Output the [X, Y] coordinate of the center of the cell containing the given text.  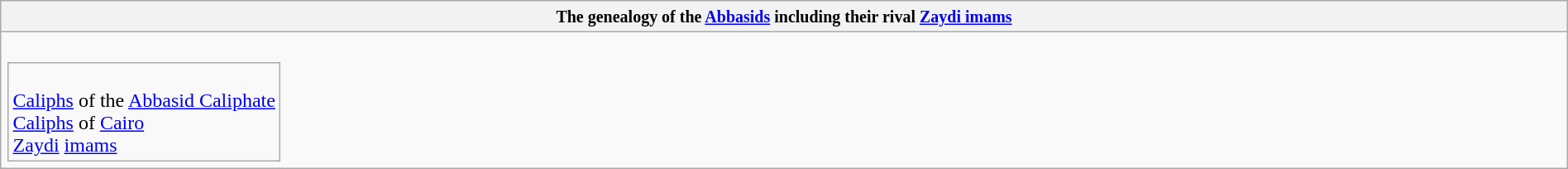
The genealogy of the Abbasids including their rival Zaydi imams [784, 17]
